For the text-containing cell, return its midpoint in (X, Y) coordinate format. 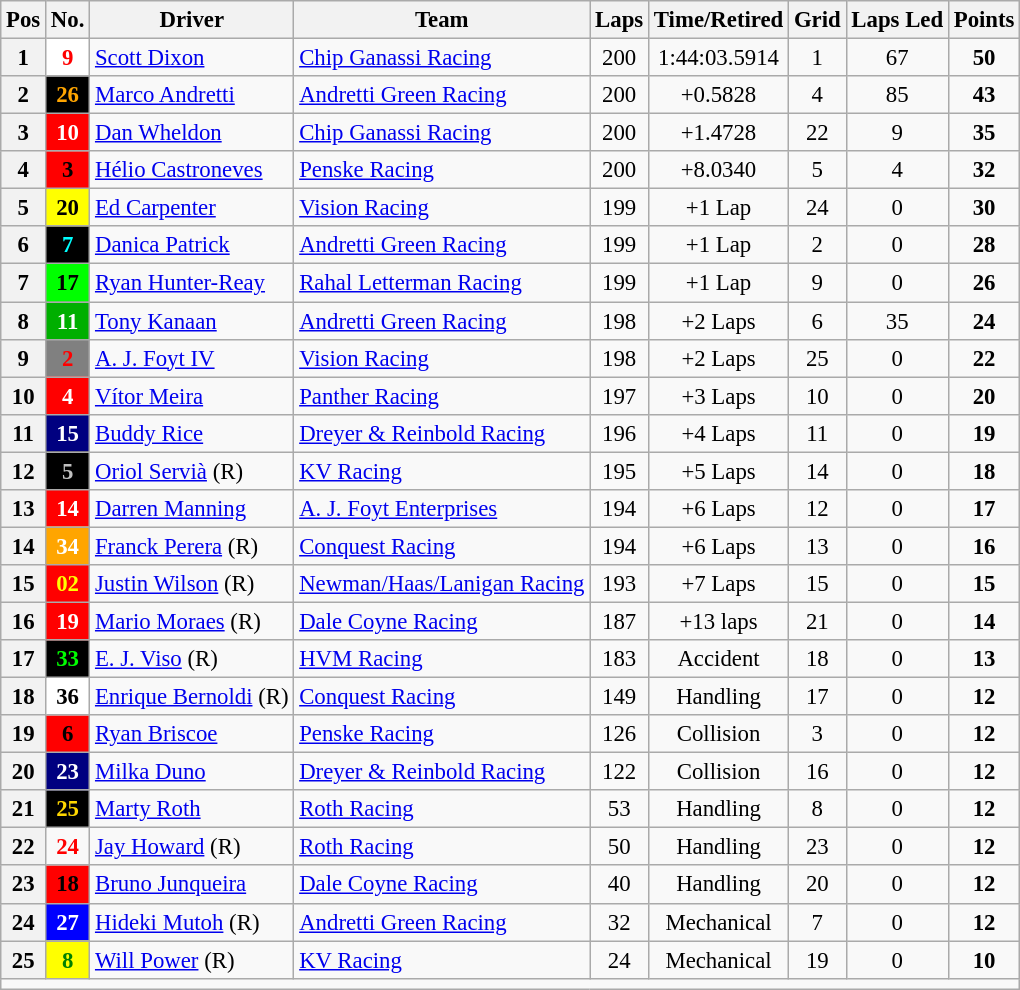
Ed Carpenter (192, 208)
187 (620, 621)
Milka Duno (192, 772)
196 (620, 433)
+5 Laps (718, 471)
Enrique Bernoldi (R) (192, 697)
28 (984, 245)
193 (620, 584)
30 (984, 208)
43 (984, 95)
Buddy Rice (192, 433)
1:44:03.5914 (718, 58)
E. J. Viso (R) (192, 659)
Points (984, 20)
Vítor Meira (192, 396)
Grid (818, 20)
36 (68, 697)
Newman/Haas/Lanigan Racing (442, 584)
40 (620, 885)
Marty Roth (192, 809)
+1.4728 (718, 133)
149 (620, 697)
Laps (620, 20)
A. J. Foyt Enterprises (442, 509)
Tony Kanaan (192, 321)
27 (68, 922)
+8.0340 (718, 170)
Dan Wheldon (192, 133)
+4 Laps (718, 433)
02 (68, 584)
Justin Wilson (R) (192, 584)
Will Power (R) (192, 960)
Team (442, 20)
Ryan Hunter-Reay (192, 283)
85 (897, 95)
+7 Laps (718, 584)
67 (897, 58)
Danica Patrick (192, 245)
53 (620, 809)
Jay Howard (R) (192, 847)
Laps Led (897, 20)
Scott Dixon (192, 58)
Franck Perera (R) (192, 546)
Bruno Junqueira (192, 885)
Hélio Castroneves (192, 170)
No. (68, 20)
Marco Andretti (192, 95)
Pos (24, 20)
122 (620, 772)
183 (620, 659)
34 (68, 546)
33 (68, 659)
126 (620, 734)
A. J. Foyt IV (192, 358)
+0.5828 (718, 95)
Accident (718, 659)
Oriol Servià (R) (192, 471)
Panther Racing (442, 396)
197 (620, 396)
+13 laps (718, 621)
Rahal Letterman Racing (442, 283)
195 (620, 471)
Ryan Briscoe (192, 734)
Darren Manning (192, 509)
+3 Laps (718, 396)
HVM Racing (442, 659)
Hideki Mutoh (R) (192, 922)
Time/Retired (718, 20)
Driver (192, 20)
Mario Moraes (R) (192, 621)
